Return [x, y] of the center of cell containing provided text 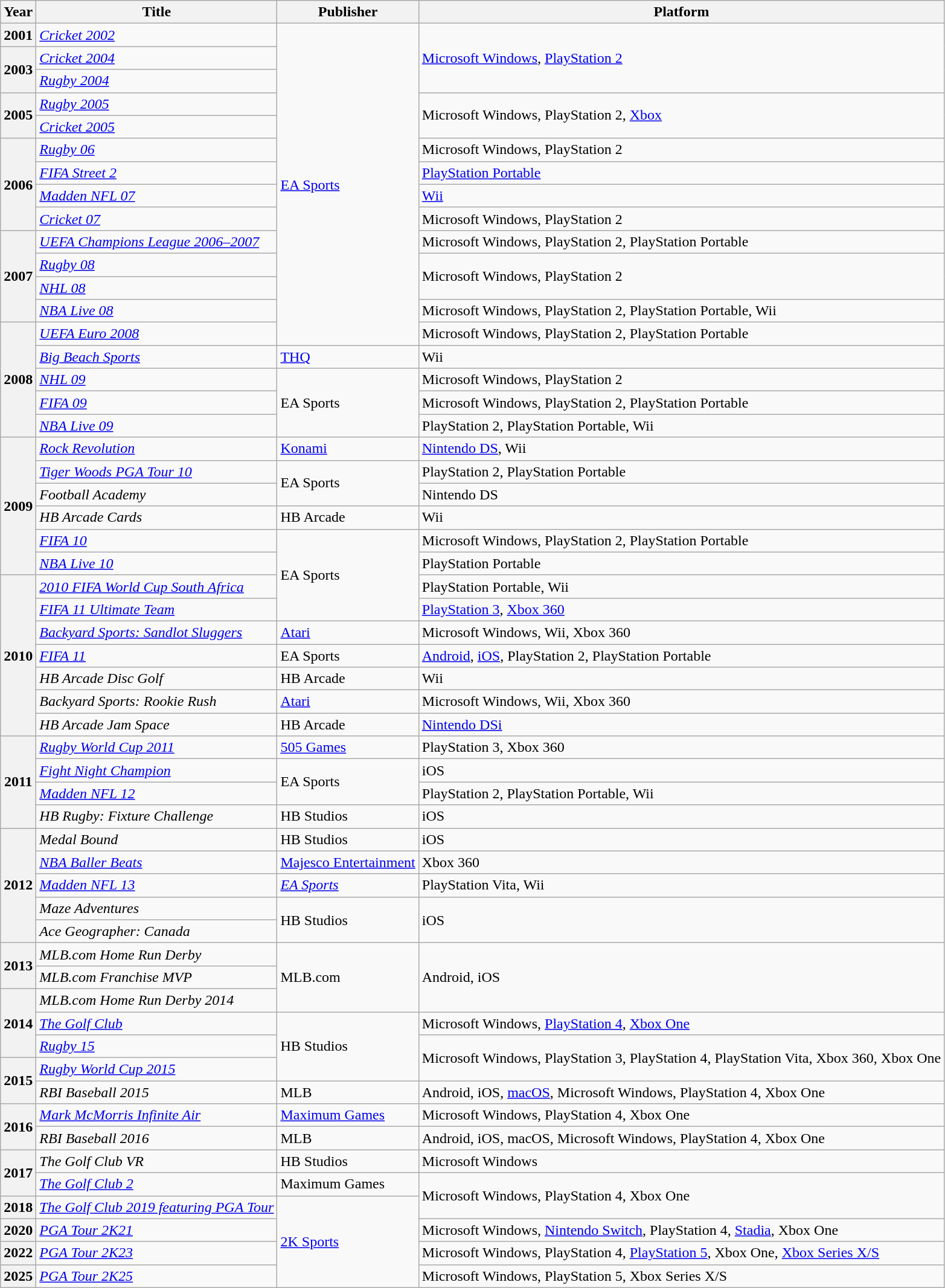
NBA Live 10 [157, 563]
Madden NFL 13 [157, 885]
MLB.com Home Run Derby [157, 954]
Football Academy [157, 495]
Rugby World Cup 2015 [157, 1069]
505 Games [348, 748]
2018 [18, 1207]
PlayStation Vita, Wii [681, 885]
Microsoft Windows, PlayStation 2, Xbox [681, 115]
Android, iOS [681, 977]
2005 [18, 115]
HB Arcade Jam Space [157, 725]
Microsoft Windows, Nintendo Switch, PlayStation 4, Stadia, Xbox One [681, 1230]
2013 [18, 966]
Rock Revolution [157, 449]
NHL 08 [157, 288]
FIFA 11 Ultimate Team [157, 609]
2009 [18, 506]
HB Arcade Disc Golf [157, 679]
Platform [681, 12]
Microsoft Windows [681, 1161]
PlayStation Portable, Wii [681, 586]
Majesco Entertainment [348, 862]
Madden NFL 12 [157, 793]
PlayStation 2, PlayStation Portable [681, 472]
Konami [348, 449]
2025 [18, 1276]
Microsoft Windows, PlayStation 4, PlayStation 5, Xbox One, Xbox Series X/S [681, 1253]
Rugby 08 [157, 264]
NBA Baller Beats [157, 862]
Title [157, 12]
Tiger Woods PGA Tour 10 [157, 472]
Ace Geographer: Canada [157, 931]
MLB.com Home Run Derby 2014 [157, 1000]
NBA Live 09 [157, 426]
Xbox 360 [681, 862]
Nintendo DS [681, 495]
2010 [18, 655]
2K Sports [348, 1242]
Nintendo DS, Wii [681, 449]
The Golf Club 2 [157, 1184]
Cricket 2004 [157, 58]
Rugby 06 [157, 150]
2006 [18, 184]
2010 FIFA World Cup South Africa [157, 586]
Cricket 07 [157, 219]
FIFA 11 [157, 655]
2020 [18, 1230]
Rugby 2004 [157, 81]
2014 [18, 1023]
FIFA 09 [157, 403]
Cricket 2005 [157, 127]
NHL 09 [157, 380]
Madden NFL 07 [157, 196]
Rugby 15 [157, 1046]
2011 [18, 782]
FIFA Street 2 [157, 173]
Medal Bound [157, 839]
HB Rugby: Fixture Challenge [157, 816]
2007 [18, 276]
2015 [18, 1081]
Backyard Sports: Sandlot Sluggers [157, 632]
2016 [18, 1127]
Nintendo DSi [681, 725]
2008 [18, 380]
RBI Baseball 2016 [157, 1138]
PGA Tour 2K23 [157, 1253]
Cricket 2002 [157, 35]
Backyard Sports: Rookie Rush [157, 702]
Year [18, 12]
UEFA Euro 2008 [157, 334]
MLB.com Franchise MVP [157, 977]
Android, iOS, PlayStation 2, PlayStation Portable [681, 655]
MLB.com [348, 977]
Microsoft Windows, PlayStation 3, PlayStation 4, PlayStation Vita, Xbox 360, Xbox One [681, 1058]
UEFA Champions League 2006–2007 [157, 242]
2001 [18, 35]
HB Arcade Cards [157, 517]
The Golf Club 2019 featuring PGA Tour [157, 1207]
FIFA 10 [157, 540]
Fight Night Champion [157, 771]
Big Beach Sports [157, 357]
Publisher [348, 12]
2012 [18, 885]
NBA Live 08 [157, 311]
The Golf Club [157, 1024]
2003 [18, 69]
PGA Tour 2K21 [157, 1230]
Rugby 2005 [157, 104]
2017 [18, 1173]
THQ [348, 357]
The Golf Club VR [157, 1161]
Mark McMorris Infinite Air [157, 1115]
Rugby World Cup 2011 [157, 748]
RBI Baseball 2015 [157, 1092]
PGA Tour 2K25 [157, 1276]
Maze Adventures [157, 908]
2022 [18, 1253]
Microsoft Windows, PlayStation 5, Xbox Series X/S [681, 1276]
Microsoft Windows, PlayStation 2, PlayStation Portable, Wii [681, 311]
